From the cell containing the given text, extract its center point as (x, y) coordinate. 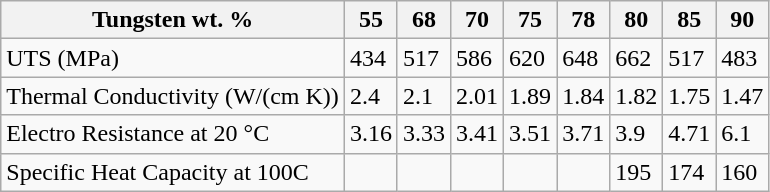
483 (742, 58)
3.41 (478, 134)
1.75 (690, 96)
55 (370, 20)
2.01 (478, 96)
2.1 (424, 96)
Tungsten wt. % (173, 20)
662 (636, 58)
Electro Resistance at 20 °C (173, 134)
68 (424, 20)
Specific Heat Capacity at 100C (173, 172)
UTS (MPa) (173, 58)
1.82 (636, 96)
2.4 (370, 96)
1.84 (584, 96)
1.89 (530, 96)
70 (478, 20)
160 (742, 172)
3.33 (424, 134)
174 (690, 172)
85 (690, 20)
3.51 (530, 134)
648 (584, 58)
1.47 (742, 96)
75 (530, 20)
3.71 (584, 134)
586 (478, 58)
195 (636, 172)
80 (636, 20)
4.71 (690, 134)
78 (584, 20)
Thermal Conductivity (W/(cm K)) (173, 96)
620 (530, 58)
90 (742, 20)
6.1 (742, 134)
434 (370, 58)
3.9 (636, 134)
3.16 (370, 134)
